Provide the [X, Y] coordinate of the cell's center where the given text is located.  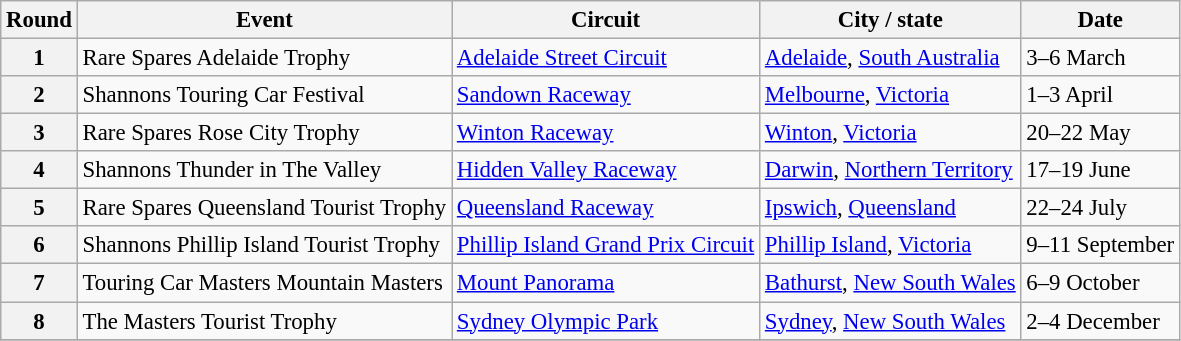
6 [39, 245]
7 [39, 283]
Winton, Victoria [890, 133]
22–24 July [1100, 208]
Bathurst, New South Wales [890, 283]
Ipswich, Queensland [890, 208]
Phillip Island, Victoria [890, 245]
Winton Raceway [606, 133]
Round [39, 20]
Touring Car Masters Mountain Masters [264, 283]
Rare Spares Adelaide Trophy [264, 58]
5 [39, 208]
8 [39, 321]
1 [39, 58]
Date [1100, 20]
Circuit [606, 20]
Sydney Olympic Park [606, 321]
9–11 September [1100, 245]
1–3 April [1100, 95]
Rare Spares Rose City Trophy [264, 133]
City / state [890, 20]
Shannons Thunder in The Valley [264, 170]
Event [264, 20]
Adelaide Street Circuit [606, 58]
3–6 March [1100, 58]
Sandown Raceway [606, 95]
Sydney, New South Wales [890, 321]
17–19 June [1100, 170]
2–4 December [1100, 321]
Hidden Valley Raceway [606, 170]
Darwin, Northern Territory [890, 170]
6–9 October [1100, 283]
Rare Spares Queensland Tourist Trophy [264, 208]
Queensland Raceway [606, 208]
4 [39, 170]
3 [39, 133]
Shannons Phillip Island Tourist Trophy [264, 245]
Shannons Touring Car Festival [264, 95]
Adelaide, South Australia [890, 58]
Phillip Island Grand Prix Circuit [606, 245]
Mount Panorama [606, 283]
Melbourne, Victoria [890, 95]
The Masters Tourist Trophy [264, 321]
20–22 May [1100, 133]
2 [39, 95]
